Search for the cell housing the specified text and yield its (X, Y) center coordinate. 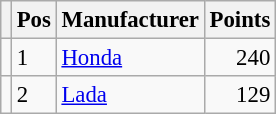
Honda (130, 58)
Manufacturer (130, 20)
Pos (34, 20)
Points (240, 20)
129 (240, 95)
2 (34, 95)
Lada (130, 95)
240 (240, 58)
1 (34, 58)
